Search for the cell housing the specified text and yield its [x, y] center coordinate. 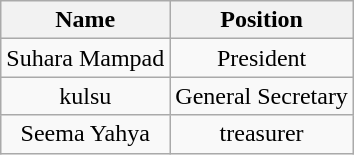
Position [262, 20]
Name [86, 20]
treasurer [262, 134]
General Secretary [262, 96]
Suhara Mampad [86, 58]
President [262, 58]
kulsu [86, 96]
Seema Yahya [86, 134]
